Determine the [X, Y] coordinate at the center of the cell enclosing the given text.  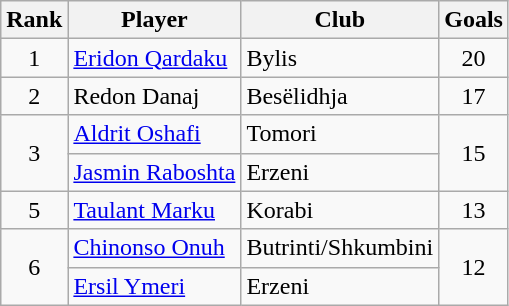
Club [340, 20]
15 [474, 153]
6 [34, 267]
Aldrit Oshafi [154, 134]
Eridon Qardaku [154, 58]
Tomori [340, 134]
Redon Danaj [154, 96]
1 [34, 58]
20 [474, 58]
Chinonso Onuh [154, 248]
Besëlidhja [340, 96]
Ersil Ymeri [154, 286]
2 [34, 96]
Player [154, 20]
5 [34, 210]
Bylis [340, 58]
17 [474, 96]
13 [474, 210]
Rank [34, 20]
Taulant Marku [154, 210]
Butrinti/Shkumbini [340, 248]
3 [34, 153]
12 [474, 267]
Goals [474, 20]
Korabi [340, 210]
Jasmin Raboshta [154, 172]
